Return the [X, Y] coordinate for the center point of the cell that contains the specified text.  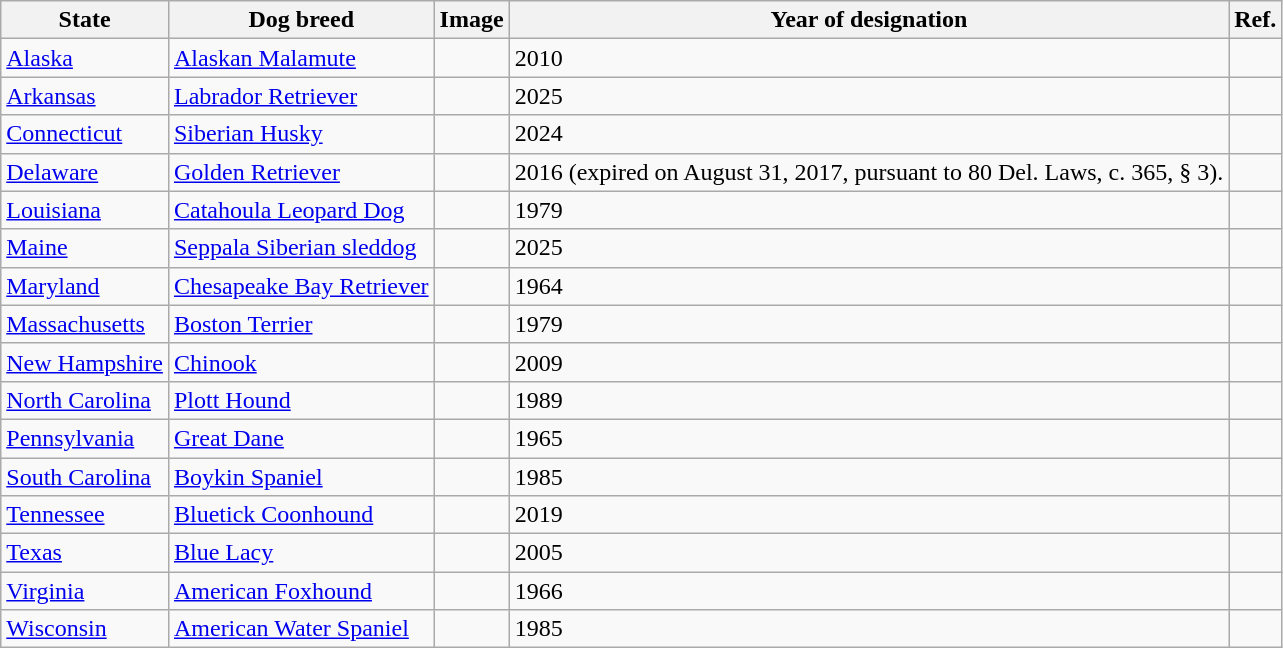
2016 (expired on August 31, 2017, pursuant to 80 Del. Laws, c. 365, § 3). [869, 172]
1965 [869, 438]
Catahoula Leopard Dog [301, 210]
Labrador Retriever [301, 96]
Chinook [301, 362]
1966 [869, 591]
Great Dane [301, 438]
Tennessee [85, 515]
Texas [85, 553]
1989 [869, 400]
Delaware [85, 172]
Year of designation [869, 20]
Dog breed [301, 20]
Blue Lacy [301, 553]
Louisiana [85, 210]
Ref. [1256, 20]
Siberian Husky [301, 134]
Chesapeake Bay Retriever [301, 286]
Boykin Spaniel [301, 477]
Massachusetts [85, 324]
Maryland [85, 286]
Boston Terrier [301, 324]
North Carolina [85, 400]
Wisconsin [85, 629]
New Hampshire [85, 362]
Alaskan Malamute [301, 58]
American Foxhound [301, 591]
Pennsylvania [85, 438]
2005 [869, 553]
1964 [869, 286]
American Water Spaniel [301, 629]
Golden Retriever [301, 172]
Maine [85, 248]
2010 [869, 58]
Seppala Siberian sleddog [301, 248]
Image [472, 20]
2024 [869, 134]
Arkansas [85, 96]
State [85, 20]
Alaska [85, 58]
2009 [869, 362]
South Carolina [85, 477]
Connecticut [85, 134]
Plott Hound [301, 400]
Virginia [85, 591]
2019 [869, 515]
Bluetick Coonhound [301, 515]
